Pinpoint the cell where the given text exists, returning its (X, Y) midpoint coordinate. 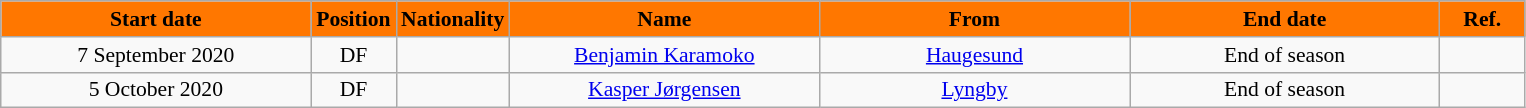
Kasper Jørgensen (664, 90)
Benjamin Karamoko (664, 55)
From (974, 19)
Lyngby (974, 90)
End date (1285, 19)
Name (664, 19)
7 September 2020 (156, 55)
Start date (156, 19)
5 October 2020 (156, 90)
Haugesund (974, 55)
Nationality (452, 19)
Ref. (1482, 19)
Position (354, 19)
